Locate the cell with the specified text and output its [X, Y] center coordinate. 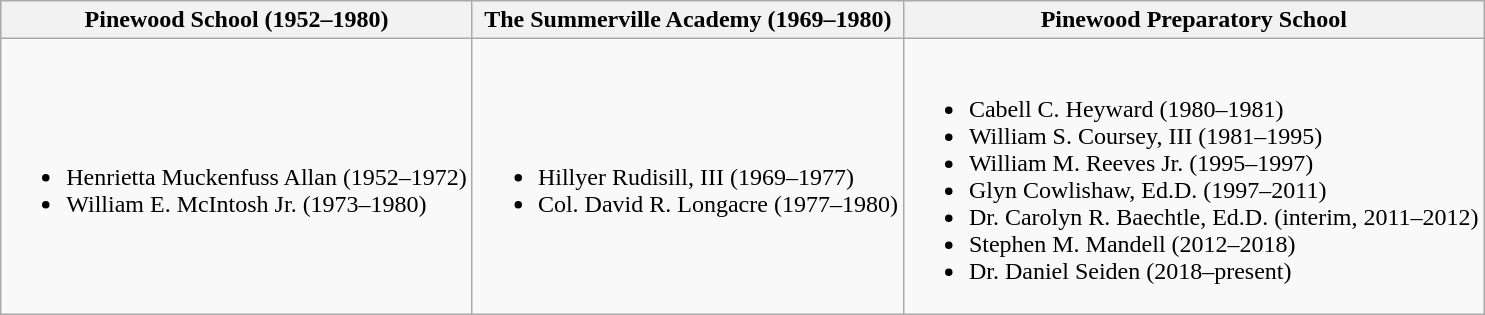
The Summerville Academy (1969–1980) [688, 20]
Pinewood School (1952–1980) [237, 20]
Pinewood Preparatory School [1194, 20]
Hillyer Rudisill, III (1969–1977)Col. David R. Longacre (1977–1980) [688, 176]
Henrietta Muckenfuss Allan (1952–1972)William E. McIntosh Jr. (1973–1980) [237, 176]
